Identify which cell holds the provided text, then report its [x, y] central coordinate. 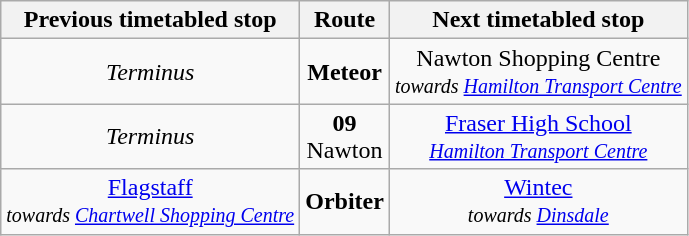
Orbiter [345, 202]
Meteor [345, 72]
Flagstaff towards Chartwell Shopping Centre [150, 202]
Next timetabled stop [538, 20]
Fraser High School Hamilton Transport Centre [538, 136]
09Nawton [345, 136]
Route [345, 20]
Previous timetabled stop [150, 20]
Nawton Shopping Centre towards Hamilton Transport Centre [538, 72]
Wintec towards Dinsdale [538, 202]
